Determine the [X, Y] coordinate at the center of the cell enclosing the given text.  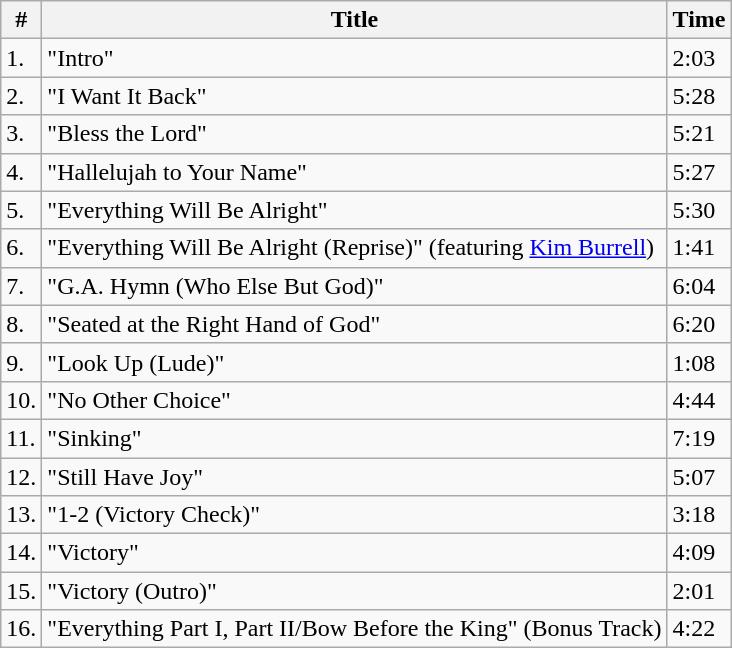
"Victory" [354, 553]
"No Other Choice" [354, 400]
4. [22, 172]
"Everything Part I, Part II/Bow Before the King" (Bonus Track) [354, 629]
8. [22, 324]
"Bless the Lord" [354, 134]
6:04 [699, 286]
"G.A. Hymn (Who Else But God)" [354, 286]
3:18 [699, 515]
1:08 [699, 362]
5:28 [699, 96]
10. [22, 400]
"I Want It Back" [354, 96]
2:01 [699, 591]
"Everything Will Be Alright" [354, 210]
3. [22, 134]
# [22, 20]
16. [22, 629]
Time [699, 20]
"Still Have Joy" [354, 477]
1:41 [699, 248]
5:27 [699, 172]
4:09 [699, 553]
"Seated at the Right Hand of God" [354, 324]
7:19 [699, 438]
11. [22, 438]
9. [22, 362]
7. [22, 286]
4:22 [699, 629]
15. [22, 591]
6. [22, 248]
"Sinking" [354, 438]
"Intro" [354, 58]
"Look Up (Lude)" [354, 362]
2:03 [699, 58]
"Hallelujah to Your Name" [354, 172]
Title [354, 20]
5:30 [699, 210]
13. [22, 515]
"1-2 (Victory Check)" [354, 515]
12. [22, 477]
4:44 [699, 400]
5:21 [699, 134]
2. [22, 96]
5. [22, 210]
1. [22, 58]
6:20 [699, 324]
14. [22, 553]
"Victory (Outro)" [354, 591]
5:07 [699, 477]
"Everything Will Be Alright (Reprise)" (featuring Kim Burrell) [354, 248]
